Determine the (x, y) coordinate at the center of the cell enclosing the given text.  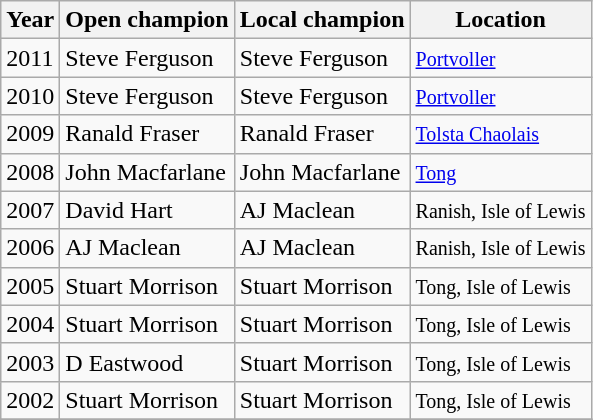
2009 (30, 134)
Location (500, 20)
Open champion (147, 20)
2007 (30, 210)
2003 (30, 362)
Tolsta Chaolais (500, 134)
2002 (30, 400)
Year (30, 20)
2005 (30, 286)
2006 (30, 248)
Local champion (322, 20)
David Hart (147, 210)
2010 (30, 96)
2004 (30, 324)
2011 (30, 58)
D Eastwood (147, 362)
2008 (30, 172)
Tong (500, 172)
